Pinpoint the cell where the given text exists, returning its (x, y) midpoint coordinate. 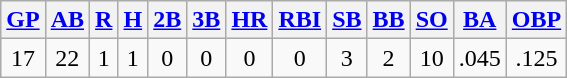
R (104, 20)
3 (347, 58)
10 (432, 58)
BA (480, 20)
AB (67, 20)
SB (347, 20)
17 (23, 58)
2B (168, 20)
OBP (536, 20)
SO (432, 20)
.125 (536, 58)
2 (388, 58)
H (133, 20)
3B (206, 20)
.045 (480, 58)
GP (23, 20)
HR (250, 20)
22 (67, 58)
RBI (300, 20)
BB (388, 20)
